From the cell containing the given text, extract its center point as [X, Y] coordinate. 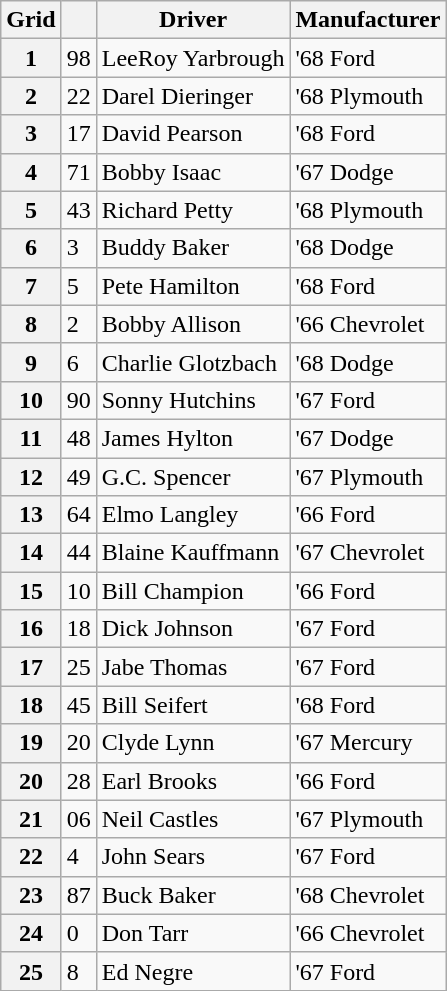
Driver [193, 20]
Bobby Allison [193, 324]
Darel Dieringer [193, 96]
Pete Hamilton [193, 286]
90 [78, 400]
James Hylton [193, 438]
1 [31, 58]
'68 Chevrolet [368, 895]
43 [78, 210]
7 [31, 286]
9 [31, 362]
Bill Seifert [193, 705]
64 [78, 515]
45 [78, 705]
Blaine Kauffmann [193, 553]
14 [31, 553]
Richard Petty [193, 210]
19 [31, 743]
John Sears [193, 857]
28 [78, 781]
David Pearson [193, 134]
Ed Negre [193, 971]
24 [31, 933]
Dick Johnson [193, 629]
Clyde Lynn [193, 743]
Bill Champion [193, 591]
48 [78, 438]
Charlie Glotzbach [193, 362]
Jabe Thomas [193, 667]
'67 Chevrolet [368, 553]
Buddy Baker [193, 248]
Earl Brooks [193, 781]
49 [78, 477]
44 [78, 553]
0 [78, 933]
LeeRoy Yarbrough [193, 58]
23 [31, 895]
Elmo Langley [193, 515]
Buck Baker [193, 895]
11 [31, 438]
Neil Castles [193, 819]
15 [31, 591]
06 [78, 819]
21 [31, 819]
Bobby Isaac [193, 172]
12 [31, 477]
Grid [31, 20]
Sonny Hutchins [193, 400]
G.C. Spencer [193, 477]
71 [78, 172]
87 [78, 895]
Manufacturer [368, 20]
13 [31, 515]
16 [31, 629]
98 [78, 58]
'67 Mercury [368, 743]
Don Tarr [193, 933]
